Extract the (X, Y) coordinate from the center of the cell holding the provided text.  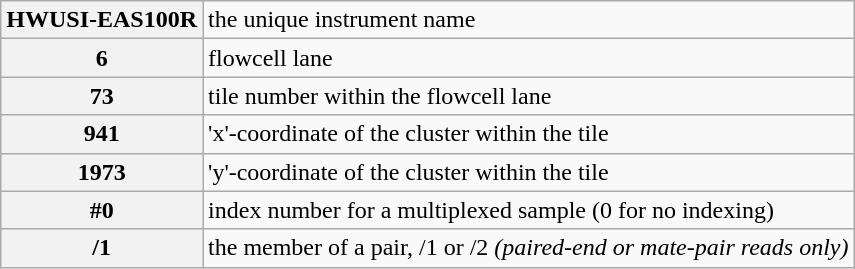
73 (102, 96)
HWUSI-EAS100R (102, 20)
the member of a pair, /1 or /2 (paired-end or mate-pair reads only) (529, 248)
the unique instrument name (529, 20)
tile number within the flowcell lane (529, 96)
index number for a multiplexed sample (0 for no indexing) (529, 210)
'y'-coordinate of the cluster within the tile (529, 172)
6 (102, 58)
941 (102, 134)
1973 (102, 172)
'x'-coordinate of the cluster within the tile (529, 134)
#0 (102, 210)
/1 (102, 248)
flowcell lane (529, 58)
